Output the (x, y) coordinate of the center of the cell containing the given text.  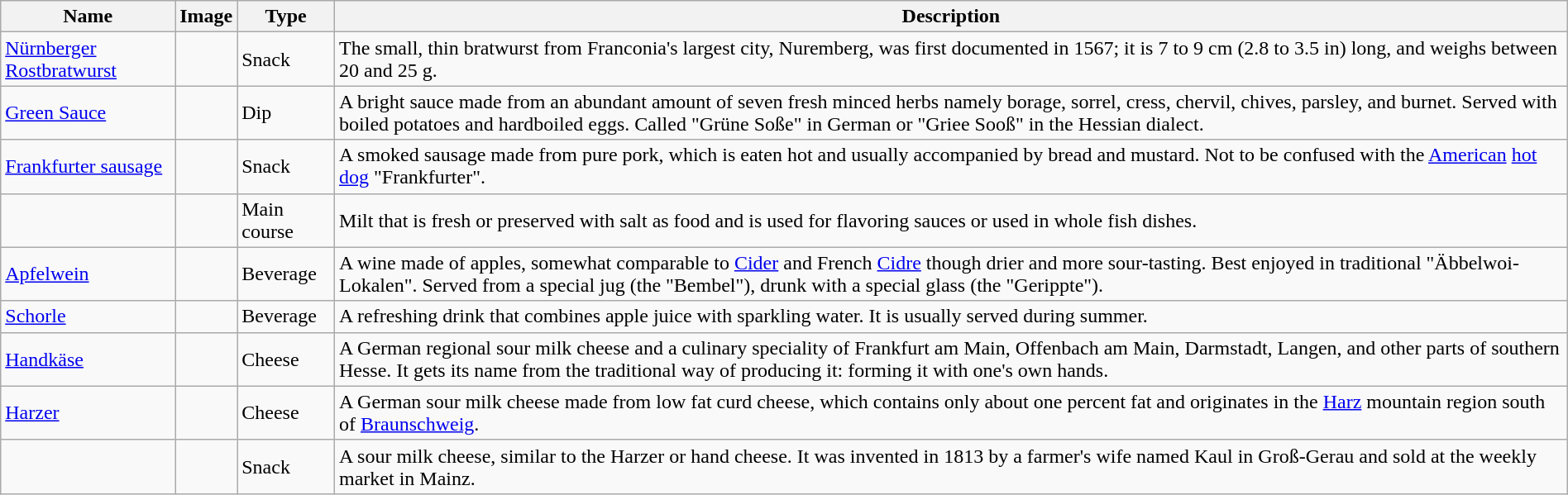
A refreshing drink that combines apple juice with sparkling water. It is usually served during summer. (951, 317)
Harzer (88, 413)
Frankfurter sausage (88, 167)
Image (207, 17)
Milt that is fresh or preserved with salt as food and is used for flavoring sauces or used in whole fish dishes. (951, 220)
Description (951, 17)
Name (88, 17)
Schorle (88, 317)
Nürnberger Rostbratwurst (88, 59)
Type (286, 17)
Main course (286, 220)
Green Sauce (88, 112)
Dip (286, 112)
Apfelwein (88, 274)
Handkäse (88, 359)
